Search for the cell housing the specified text and yield its (X, Y) center coordinate. 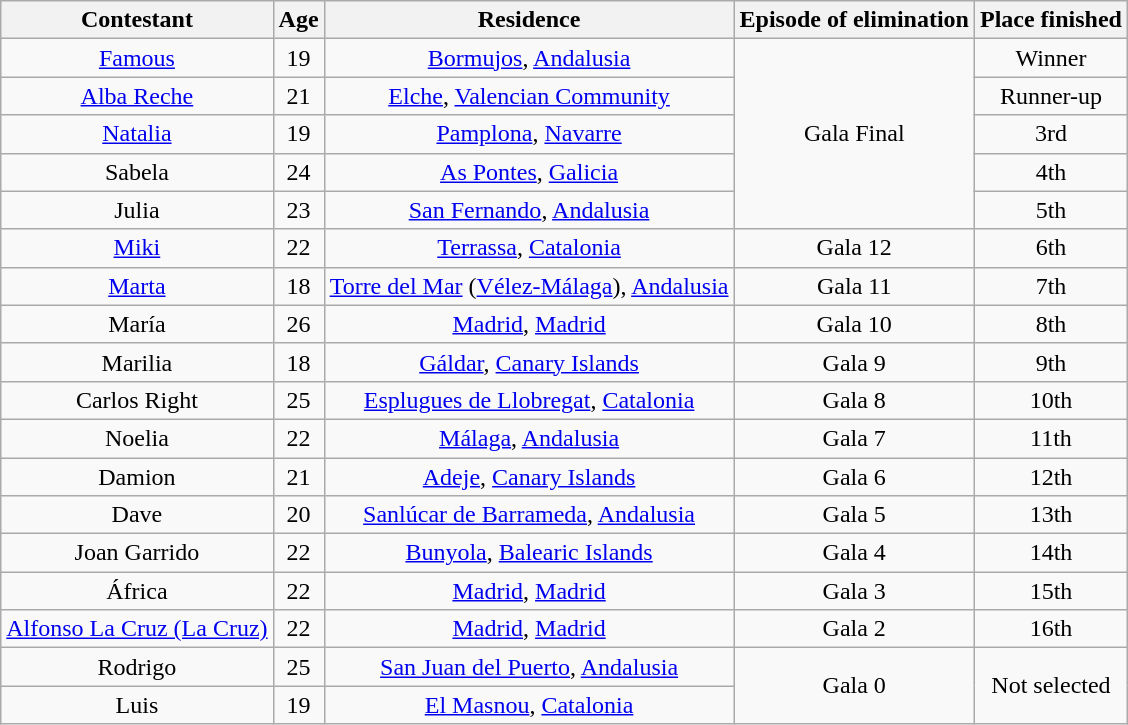
11th (1050, 438)
Winner (1050, 58)
Noelia (137, 438)
Elche, Valencian Community (529, 96)
Málaga, Andalusia (529, 438)
África (137, 591)
As Pontes, Galicia (529, 172)
4th (1050, 172)
Gala 11 (854, 286)
5th (1050, 210)
Natalia (137, 134)
26 (298, 324)
Gala 2 (854, 629)
Alba Reche (137, 96)
Alfonso La Cruz (La Cruz) (137, 629)
Famous (137, 58)
24 (298, 172)
Carlos Right (137, 400)
Terrassa, Catalonia (529, 248)
Gala 9 (854, 362)
Gala 6 (854, 477)
Bunyola, Balearic Islands (529, 553)
Julia (137, 210)
Gala 3 (854, 591)
8th (1050, 324)
6th (1050, 248)
Gala 7 (854, 438)
Age (298, 20)
Residence (529, 20)
Luis (137, 705)
Dave (137, 515)
Gala 10 (854, 324)
9th (1050, 362)
Damion (137, 477)
Episode of elimination (854, 20)
Gala 4 (854, 553)
Pamplona, Navarre (529, 134)
Gala 5 (854, 515)
23 (298, 210)
14th (1050, 553)
16th (1050, 629)
7th (1050, 286)
El Masnou, Catalonia (529, 705)
Sabela (137, 172)
13th (1050, 515)
20 (298, 515)
12th (1050, 477)
3rd (1050, 134)
Miki (137, 248)
10th (1050, 400)
Not selected (1050, 686)
Torre del Mar (Vélez-Málaga), Andalusia (529, 286)
San Fernando, Andalusia (529, 210)
San Juan del Puerto, Andalusia (529, 667)
Gala 8 (854, 400)
Marta (137, 286)
Gáldar, Canary Islands (529, 362)
15th (1050, 591)
Place finished (1050, 20)
Runner-up (1050, 96)
Sanlúcar de Barrameda, Andalusia (529, 515)
Joan Garrido (137, 553)
María (137, 324)
Bormujos, Andalusia (529, 58)
Esplugues de Llobregat, Catalonia (529, 400)
Gala 0 (854, 686)
Gala Final (854, 134)
Gala 12 (854, 248)
Adeje, Canary Islands (529, 477)
Rodrigo (137, 667)
Contestant (137, 20)
Marilia (137, 362)
